Scan for the cell matching the given text and deliver its [X, Y] coordinate at center. 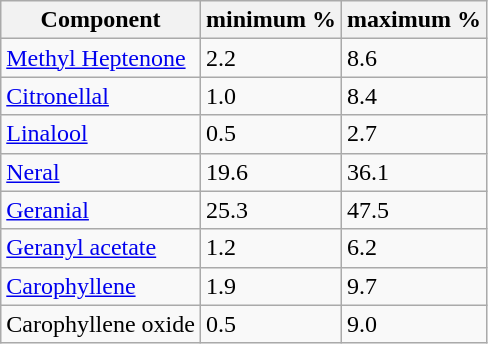
19.6 [270, 172]
9.7 [414, 286]
6.2 [414, 248]
Citronellal [101, 96]
8.4 [414, 96]
2.2 [270, 58]
maximum % [414, 20]
1.0 [270, 96]
Component [101, 20]
1.2 [270, 248]
25.3 [270, 210]
Neral [101, 172]
36.1 [414, 172]
Carophyllene [101, 286]
Methyl Heptenone [101, 58]
47.5 [414, 210]
1.9 [270, 286]
minimum % [270, 20]
8.6 [414, 58]
Linalool [101, 134]
9.0 [414, 324]
Carophyllene oxide [101, 324]
2.7 [414, 134]
Geranial [101, 210]
Geranyl acetate [101, 248]
